Return the (x, y) coordinate for the center point of the cell that contains the specified text.  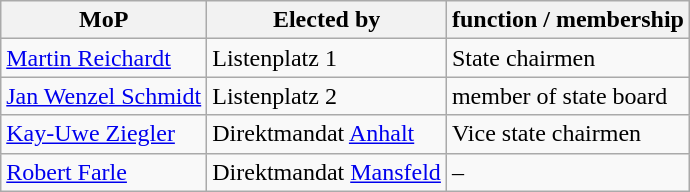
Listenplatz 1 (327, 58)
Direktmandat Anhalt (327, 134)
Martin Reichardt (104, 58)
Direktmandat Mansfeld (327, 172)
– (568, 172)
member of state board (568, 96)
function / membership (568, 20)
State chairmen (568, 58)
Vice state chairmen (568, 134)
Kay-Uwe Ziegler (104, 134)
Robert Farle (104, 172)
Jan Wenzel Schmidt (104, 96)
MoP (104, 20)
Listenplatz 2 (327, 96)
Elected by (327, 20)
